For the text-containing cell, return its midpoint in [X, Y] coordinate format. 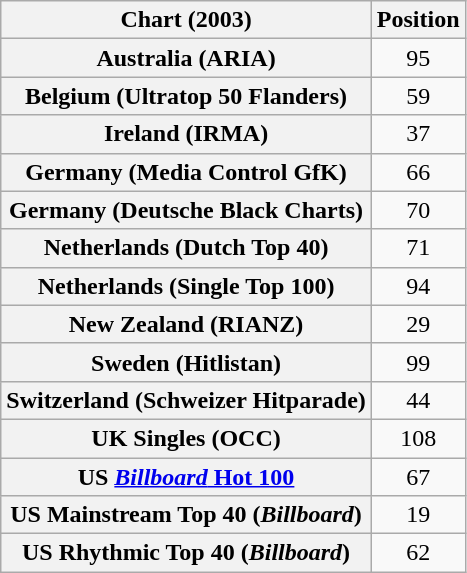
70 [418, 210]
Belgium (Ultratop 50 Flanders) [186, 96]
71 [418, 248]
Chart (2003) [186, 20]
UK Singles (OCC) [186, 438]
Sweden (Hitlistan) [186, 362]
Germany (Deutsche Black Charts) [186, 210]
66 [418, 172]
67 [418, 477]
99 [418, 362]
US Billboard Hot 100 [186, 477]
37 [418, 134]
108 [418, 438]
New Zealand (RIANZ) [186, 324]
US Mainstream Top 40 (Billboard) [186, 515]
19 [418, 515]
Germany (Media Control GfK) [186, 172]
44 [418, 400]
Australia (ARIA) [186, 58]
Netherlands (Dutch Top 40) [186, 248]
59 [418, 96]
US Rhythmic Top 40 (Billboard) [186, 553]
Position [418, 20]
62 [418, 553]
94 [418, 286]
Ireland (IRMA) [186, 134]
29 [418, 324]
Switzerland (Schweizer Hitparade) [186, 400]
Netherlands (Single Top 100) [186, 286]
95 [418, 58]
